From the cell containing the given text, extract its center point as [X, Y] coordinate. 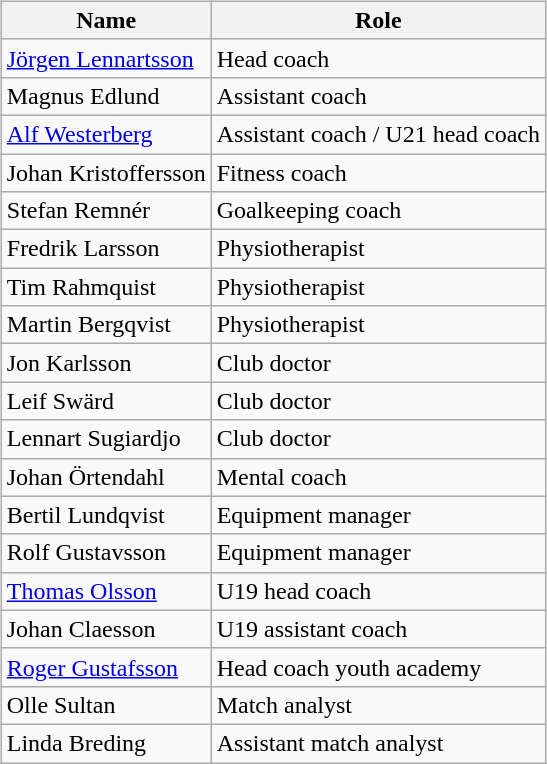
Johan Claesson [106, 629]
Assistant coach / U21 head coach [378, 134]
Mental coach [378, 477]
Martin Bergqvist [106, 325]
Johan Kristoffersson [106, 173]
U19 head coach [378, 591]
Roger Gustafsson [106, 667]
Johan Örtendahl [106, 477]
Rolf Gustavsson [106, 553]
Lennart Sugiardjo [106, 439]
Assistant coach [378, 96]
Linda Breding [106, 743]
Fredrik Larsson [106, 249]
Leif Swärd [106, 401]
Jon Karlsson [106, 363]
Tim Rahmquist [106, 287]
Head coach youth academy [378, 667]
Name [106, 20]
Role [378, 20]
Head coach [378, 58]
Olle Sultan [106, 705]
Stefan Remnér [106, 211]
Alf Westerberg [106, 134]
U19 assistant coach [378, 629]
Thomas Olsson [106, 591]
Magnus Edlund [106, 96]
Bertil Lundqvist [106, 515]
Assistant match analyst [378, 743]
Goalkeeping coach [378, 211]
Match analyst [378, 705]
Fitness coach [378, 173]
Jörgen Lennartsson [106, 58]
